From the cell containing the given text, extract its center point as (x, y) coordinate. 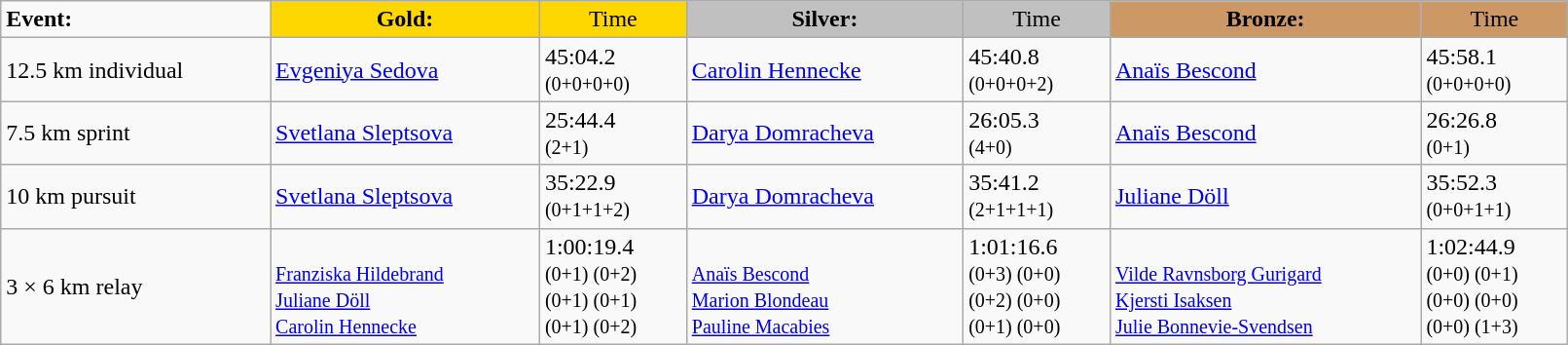
7.5 km sprint (136, 133)
3 × 6 km relay (136, 287)
Franziska HildebrandJuliane DöllCarolin Hennecke (405, 287)
12.5 km individual (136, 70)
35:22.9(0+1+1+2) (613, 197)
35:52.3(0+0+1+1) (1495, 197)
Carolin Hennecke (824, 70)
Bronze: (1265, 19)
45:40.8(0+0+0+2) (1038, 70)
1:00:19.4(0+1) (0+2)(0+1) (0+1)(0+1) (0+2) (613, 287)
35:41.2(2+1+1+1) (1038, 197)
Vilde Ravnsborg GurigardKjersti IsaksenJulie Bonnevie-Svendsen (1265, 287)
Juliane Döll (1265, 197)
45:04.2(0+0+0+0) (613, 70)
Silver: (824, 19)
26:26.8(0+1) (1495, 133)
1:01:16.6(0+3) (0+0)(0+2) (0+0)(0+1) (0+0) (1038, 287)
45:58.1(0+0+0+0) (1495, 70)
Gold: (405, 19)
26:05.3(4+0) (1038, 133)
Evgeniya Sedova (405, 70)
10 km pursuit (136, 197)
Event: (136, 19)
25:44.4(2+1) (613, 133)
Anaïs BescondMarion BlondeauPauline Macabies (824, 287)
1:02:44.9(0+0) (0+1)(0+0) (0+0)(0+0) (1+3) (1495, 287)
